Scan for the cell matching the given text and deliver its [X, Y] coordinate at center. 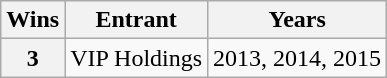
2013, 2014, 2015 [298, 58]
3 [33, 58]
Years [298, 20]
Entrant [136, 20]
Wins [33, 20]
VIP Holdings [136, 58]
